Output the (X, Y) coordinate of the center of the cell containing the given text.  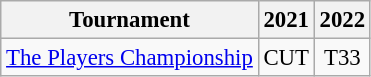
Tournament (130, 20)
CUT (286, 58)
2022 (342, 20)
T33 (342, 58)
The Players Championship (130, 58)
2021 (286, 20)
